Return the [x, y] coordinate for the center point of the cell that contains the specified text.  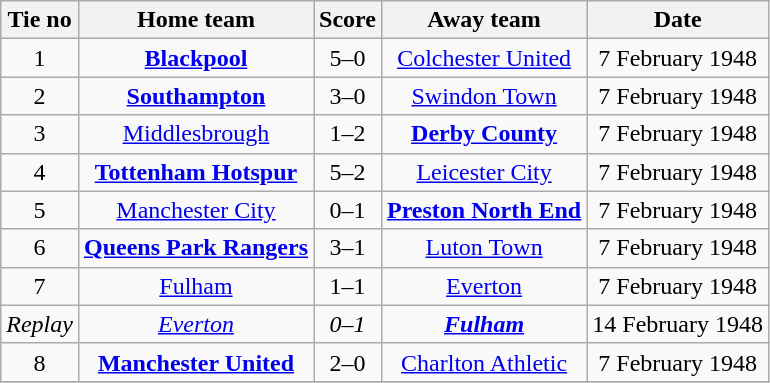
Manchester City [196, 210]
1–1 [348, 286]
6 [40, 248]
Middlesbrough [196, 134]
3–0 [348, 96]
3 [40, 134]
Score [348, 20]
7 [40, 286]
Preston North End [484, 210]
1–2 [348, 134]
Southampton [196, 96]
Queens Park Rangers [196, 248]
5 [40, 210]
Colchester United [484, 58]
2 [40, 96]
5–2 [348, 172]
Swindon Town [484, 96]
4 [40, 172]
Derby County [484, 134]
Home team [196, 20]
Leicester City [484, 172]
Date [678, 20]
Tie no [40, 20]
Away team [484, 20]
14 February 1948 [678, 324]
Tottenham Hotspur [196, 172]
Replay [40, 324]
2–0 [348, 362]
Luton Town [484, 248]
5–0 [348, 58]
Manchester United [196, 362]
Blackpool [196, 58]
Charlton Athletic [484, 362]
3–1 [348, 248]
8 [40, 362]
1 [40, 58]
